Detect which cell encompasses the target text, then output its [x, y] center coordinate. 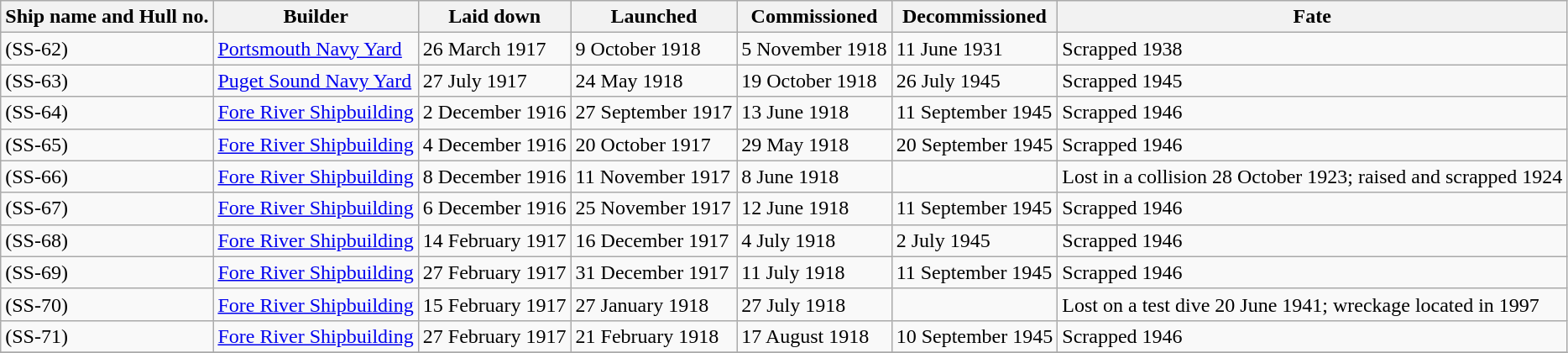
Puget Sound Navy Yard [316, 81]
(SS-65) [107, 145]
9 October 1918 [654, 49]
Scrapped 1945 [1313, 81]
Fate [1313, 17]
Commissioned [814, 17]
27 July 1918 [814, 304]
(SS-69) [107, 272]
19 October 1918 [814, 81]
20 October 1917 [654, 145]
16 December 1917 [654, 240]
21 February 1918 [654, 336]
8 June 1918 [814, 176]
Decommissioned [975, 17]
Lost in a collision 28 October 1923; raised and scrapped 1924 [1313, 176]
13 June 1918 [814, 113]
27 September 1917 [654, 113]
Ship name and Hull no. [107, 17]
4 December 1916 [494, 145]
27 January 1918 [654, 304]
26 March 1917 [494, 49]
12 June 1918 [814, 208]
17 August 1918 [814, 336]
Launched [654, 17]
5 November 1918 [814, 49]
27 July 1917 [494, 81]
Lost on a test dive 20 June 1941; wreckage located in 1997 [1313, 304]
(SS-71) [107, 336]
8 December 1916 [494, 176]
Builder [316, 17]
(SS-63) [107, 81]
11 July 1918 [814, 272]
(SS-70) [107, 304]
(SS-66) [107, 176]
Scrapped 1938 [1313, 49]
2 July 1945 [975, 240]
24 May 1918 [654, 81]
Laid down [494, 17]
14 February 1917 [494, 240]
2 December 1916 [494, 113]
6 December 1916 [494, 208]
11 November 1917 [654, 176]
4 July 1918 [814, 240]
10 September 1945 [975, 336]
11 June 1931 [975, 49]
29 May 1918 [814, 145]
(SS-67) [107, 208]
(SS-64) [107, 113]
Portsmouth Navy Yard [316, 49]
26 July 1945 [975, 81]
(SS-68) [107, 240]
25 November 1917 [654, 208]
20 September 1945 [975, 145]
(SS-62) [107, 49]
31 December 1917 [654, 272]
15 February 1917 [494, 304]
